Locate the cell with the specified text and output its (X, Y) center coordinate. 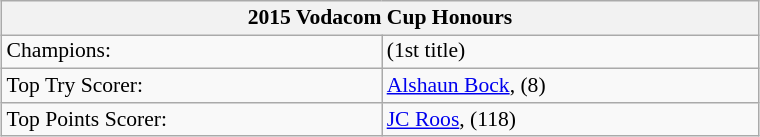
(1st title) (570, 52)
Top Points Scorer: (192, 120)
JC Roos, (118) (570, 120)
Top Try Scorer: (192, 86)
2015 Vodacom Cup Honours (380, 18)
Champions: (192, 52)
Alshaun Bock, (8) (570, 86)
